Determine the (X, Y) coordinate at the center of the cell enclosing the given text.  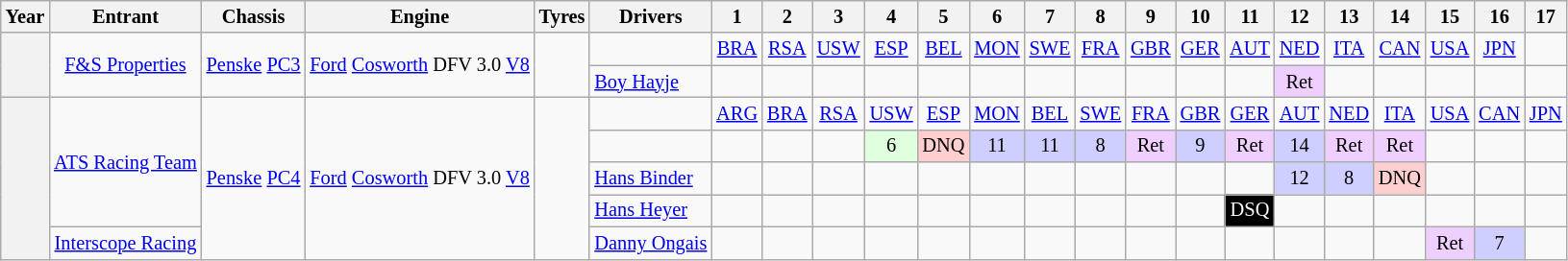
Drivers (650, 16)
Year (25, 16)
10 (1201, 16)
Danny Ongais (650, 243)
Entrant (125, 16)
ARG (736, 113)
Interscope Racing (125, 243)
16 (1500, 16)
Hans Heyer (650, 210)
5 (944, 16)
Engine (419, 16)
2 (787, 16)
3 (838, 16)
15 (1450, 16)
1 (736, 16)
4 (892, 16)
Hans Binder (650, 178)
Chassis (254, 16)
DSQ (1250, 210)
Boy Hayje (650, 82)
F&S Properties (125, 65)
13 (1349, 16)
ATS Racing Team (125, 161)
17 (1546, 16)
Tyres (562, 16)
Penske PC3 (254, 65)
Penske PC4 (254, 178)
